From the cell containing the given text, extract its center point as (X, Y) coordinate. 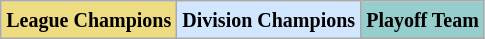
League Champions (89, 20)
Division Champions (269, 20)
Playoff Team (423, 20)
